Capture the cell that displays the provided text and extract its [x, y] central coordinate. 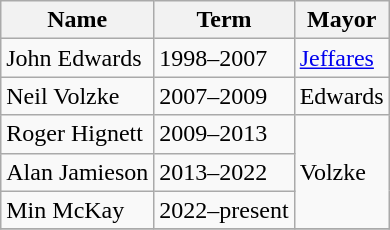
John Edwards [78, 58]
Roger Hignett [78, 134]
Term [224, 20]
1998–2007 [224, 58]
Mayor [342, 20]
2013–2022 [224, 172]
2022–present [224, 210]
Volzke [342, 172]
2009–2013 [224, 134]
2007–2009 [224, 96]
Alan Jamieson [78, 172]
Edwards [342, 96]
Jeffares [342, 58]
Min McKay [78, 210]
Neil Volzke [78, 96]
Name [78, 20]
